Provide the [x, y] coordinate of the cell's center where the given text is located.  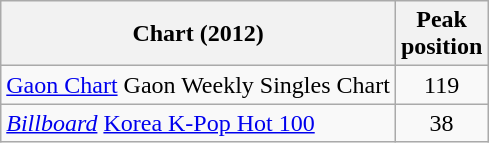
Peakposition [441, 34]
Gaon Chart Gaon Weekly Singles Chart [198, 85]
119 [441, 85]
38 [441, 123]
Billboard Korea K-Pop Hot 100 [198, 123]
Chart (2012) [198, 34]
